Provide the (x, y) coordinate of the cell's center where the given text is located.  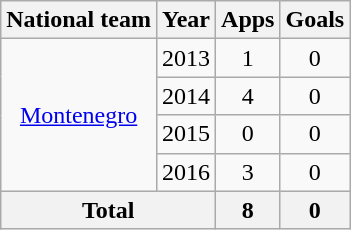
Total (108, 210)
1 (248, 58)
Montenegro (79, 115)
2013 (186, 58)
Goals (315, 20)
4 (248, 96)
2014 (186, 96)
2015 (186, 134)
2016 (186, 172)
3 (248, 172)
Apps (248, 20)
National team (79, 20)
8 (248, 210)
Year (186, 20)
